Search for the cell housing the specified text and yield its [X, Y] center coordinate. 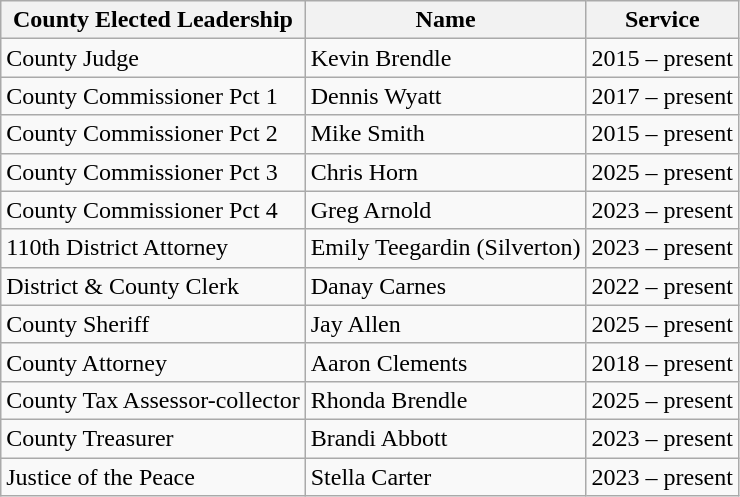
Emily Teegardin (Silverton) [446, 248]
Justice of the Peace [153, 477]
Jay Allen [446, 324]
Danay Carnes [446, 286]
2022 – present [662, 286]
Aaron Clements [446, 362]
2018 – present [662, 362]
County Elected Leadership [153, 20]
Service [662, 20]
County Tax Assessor-collector [153, 400]
110th District Attorney [153, 248]
Rhonda Brendle [446, 400]
Name [446, 20]
District & County Clerk [153, 286]
Brandi Abbott [446, 438]
County Commissioner Pct 3 [153, 172]
2017 – present [662, 96]
Dennis Wyatt [446, 96]
Chris Horn [446, 172]
Stella Carter [446, 477]
County Commissioner Pct 4 [153, 210]
County Treasurer [153, 438]
Mike Smith [446, 134]
County Commissioner Pct 2 [153, 134]
Greg Arnold [446, 210]
County Sheriff [153, 324]
County Judge [153, 58]
County Attorney [153, 362]
Kevin Brendle [446, 58]
County Commissioner Pct 1 [153, 96]
